Provide the (X, Y) coordinate of the cell's center where the given text is located.  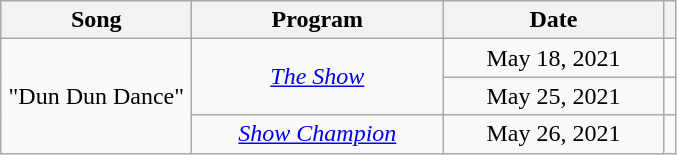
Show Champion (318, 134)
Date (554, 20)
Song (96, 20)
Program (318, 20)
The Show (318, 77)
"Dun Dun Dance" (96, 96)
May 26, 2021 (554, 134)
May 25, 2021 (554, 96)
May 18, 2021 (554, 58)
